From the cell containing the given text, extract its center point as [x, y] coordinate. 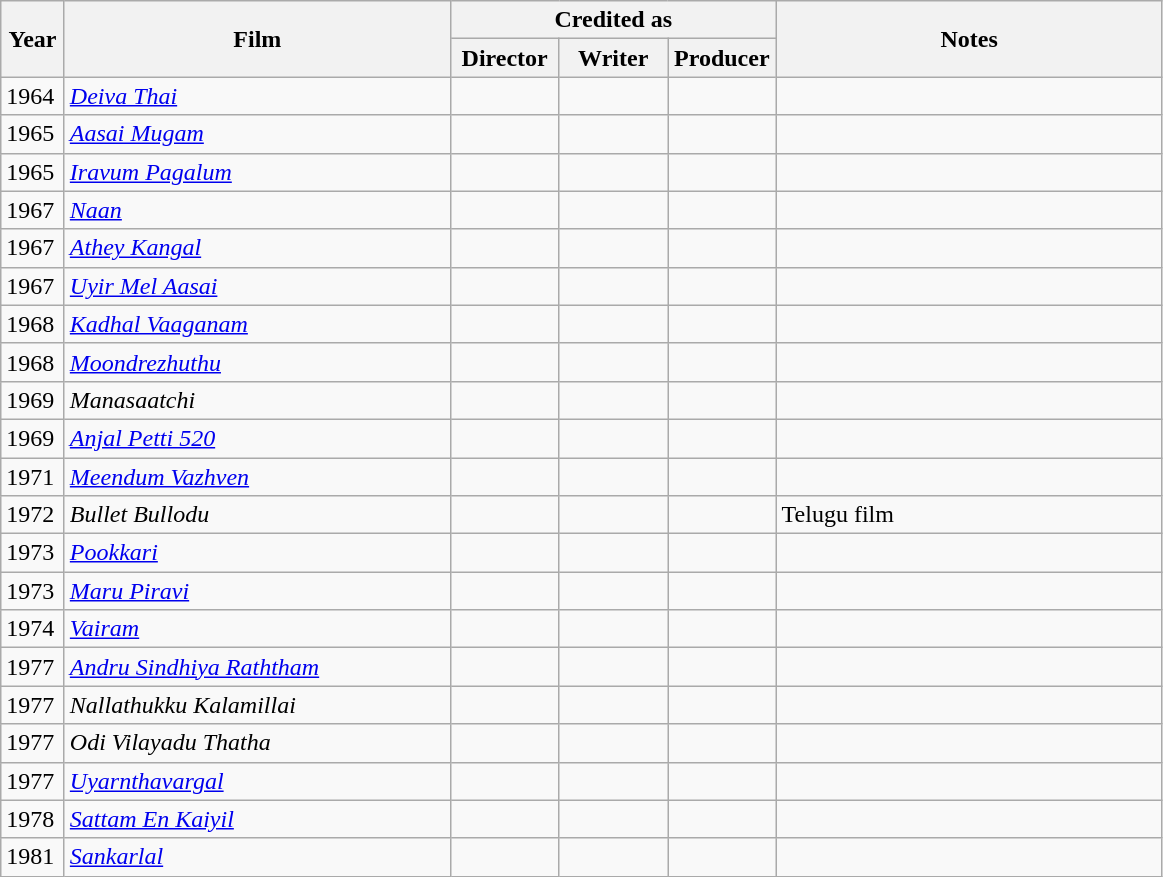
Uyarnthavargal [257, 781]
Moondrezhuthu [257, 362]
Naan [257, 210]
Andru Sindhiya Raththam [257, 667]
Pookkari [257, 553]
Director [504, 58]
Kadhal Vaaganam [257, 324]
Nallathukku Kalamillai [257, 705]
1964 [33, 96]
Athey Kangal [257, 248]
Odi Vilayadu Thatha [257, 743]
Aasai Mugam [257, 134]
Telugu film [969, 515]
1981 [33, 857]
Film [257, 39]
Notes [969, 39]
Maru Piravi [257, 591]
Sattam En Kaiyil [257, 819]
Manasaatchi [257, 400]
1974 [33, 629]
Sankarlal [257, 857]
Bullet Bullodu [257, 515]
Uyir Mel Aasai [257, 286]
Meendum Vazhven [257, 477]
1971 [33, 477]
Year [33, 39]
Writer [614, 58]
Iravum Pagalum [257, 172]
Producer [722, 58]
Deiva Thai [257, 96]
Vairam [257, 629]
Anjal Petti 520 [257, 438]
Credited as [613, 20]
1972 [33, 515]
1978 [33, 819]
